Extract the (x, y) coordinate from the center of the cell holding the provided text.  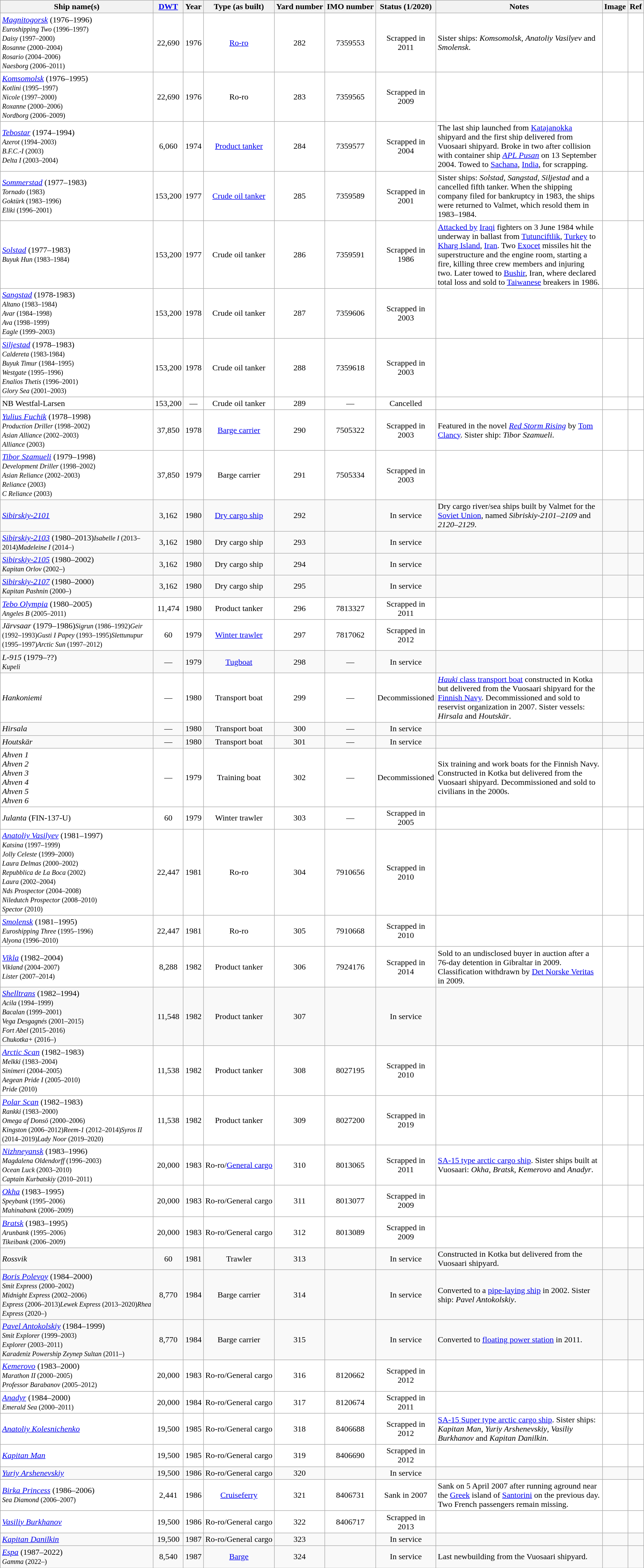
Sank on 5 April 2007 after running aground near the Greek island of Santorini on the previous day. Two French passengers remain missing. (519, 1495)
309 (300, 1120)
Rossvik (77, 1259)
Ref (636, 7)
NB Westfal-Larsen (77, 403)
302 (300, 777)
Vikla (1982–2004)Vikland (2004–2007)Lister (2007–2014) (77, 967)
Espa (1987–2022)Gamma (2022–) (77, 1557)
7359618 (351, 367)
322 (300, 1521)
Cruiseferry (239, 1495)
299 (300, 698)
8013089 (351, 1232)
321 (300, 1495)
Bratsk (1983–1995) Arunbank (1995–2006) Tikeibank (2006–2009) (77, 1232)
Kapitan Man (77, 1456)
Featured in the novel Red Storm Rising by Tom Clancy. Sister ship: Tibor Szamueli. (519, 430)
Boris Polevoy (1984–2000)Smit Express (2000–2002)Midnight Express (2002–2006)Express (2006–2013)Lewek Express (2013–2020)Rhea Express (2020–) (77, 1295)
Notes (519, 7)
Houtskär (77, 742)
Sibirskiy-2107 (1980–2000)Kapitan Pashnin (2000–) (77, 587)
Yuriy Arshenevskiy (77, 1473)
Polar Scan (1982–1983)Rankki (1983–2000)Omega af Donsö (2000–2006)Kingston (2006–2012)Reem-1 (2012–2014)Syros II (2014–2019)Lady Noor (2019–2020) (77, 1120)
Julanta (FIN-137-U) (77, 818)
8027195 (351, 1070)
Birka Princess (1986–2006)Sea Diamond (2006–2007) (77, 1495)
Image (615, 7)
7910656 (351, 872)
8013065 (351, 1165)
Scrapped in 2013 (406, 1521)
7505322 (351, 430)
Komsomolsk (1976–1995)Kotlini (1995–1997)Nicole (1997–2000)Roxanne (2000–2006)Nordborg (2006–2009) (77, 97)
294 (300, 564)
312 (300, 1232)
7359589 (351, 196)
319 (300, 1456)
8,540 (168, 1557)
7817062 (351, 635)
Arctic Scan (1982–1983)Melkki (1983–2004)Sinimeri (2004–2005)Aegean Pride I (2005–2010)Pride (2010) (77, 1070)
287 (300, 313)
291 (300, 475)
Scrapped in 1986 (406, 255)
289 (300, 403)
Okha (1983–1995) Speybank (1995–2006) Mahinabank (2006–2009) (77, 1201)
282 (300, 43)
8120662 (351, 1376)
7910668 (351, 931)
305 (300, 931)
313 (300, 1259)
307 (300, 1016)
Cancelled (406, 403)
Magnitogorsk (1976–1996)Euroshipping Two (1996–1997)Daisy (1997–2000)Rosanne (2000–2004)Rosario (2004–2006)Naesborg (2006–2011) (77, 43)
Type (as built) (239, 7)
Shelltrans (1982–1994)Acila (1994–1999)Bacalan (1999–2001)Vega Desgagnés (2001–2015)Fort Abel (2015–2016)Chukotka+ (2016–) (77, 1016)
Tebostar (1974–1994)Azerot (1994–2003)B.F.C.-I (2003)Delta I (2003–2004) (77, 146)
Siljestad (1978–1983)Caldereta (1983-1984)Buyuk Timur (1984–1995)Westgate (1995–1996)Enalios Thetis (1996–2001)Glory Sea (2001–2003) (77, 367)
318 (300, 1429)
288 (300, 367)
6,060 (168, 146)
Anadyr (1984–2000) Emerald Sea (2000–2011) (77, 1402)
DWT (168, 7)
Sibirskiy-2101 (77, 515)
8406688 (351, 1429)
SA-15 Super type arctic cargo ship. Sister ships: Kapitan Man, Yuriy Arshenevskiy, Vasiliy Burkhanov and Kapitan Danilkin. (519, 1429)
296 (300, 608)
315 (300, 1340)
Sommerstad (1977–1983)Tornado (1983)Goktürk (1983–1996)Eliki (1996–2001) (77, 196)
Ship name(s) (77, 7)
301 (300, 742)
Nizhneyansk (1983–1996)Magdalena Oldendorff (1996–2003)Ocean Luck (2003–2010) Captain Kurbatskiy (2010–2011) (77, 1165)
8120674 (351, 1402)
Yulius Fuchik (1978–1998)Production Driller (1998–2002)Asian Alliance (2002–2003)Alliance (2003) (77, 430)
7505334 (351, 475)
Last newbuilding from the Vuosaari shipyard. (519, 1557)
8013077 (351, 1201)
SA-15 type arctic cargo ship. Sister ships built at Vuosaari: Okha, Bratsk, Kemerovo and Anadyr. (519, 1165)
IMO number (351, 7)
Sold to an undisclosed buyer in auction after a 76-day detention in Gibraltar in 2009. Classification withdrawn by Det Norske Veritas in 2009. (519, 967)
283 (300, 97)
7359565 (351, 97)
317 (300, 1402)
Trawler (239, 1259)
8,288 (168, 967)
Sibirskiy-2105 (1980–2002)Kapitan Orlov (2002–) (77, 564)
Scrapped in 2019 (406, 1120)
Järvsaar (1979–1986)Sigrun (1986–1992)Geir (1992–1993)Gusti I Papey (1993–1995)Slettunupur (1995–1997)Arctic Sun (1997–2012) (77, 635)
293 (300, 542)
7813327 (351, 608)
314 (300, 1295)
Dry cargo river/sea ships built by Valmet for the Soviet Union, named Sibriskiy-2101–2109 and 2120–2129. (519, 515)
Kemerovo (1983–2000) Marathon II (2000–2005) Professor Barabanov (2005–2012) (77, 1376)
284 (300, 146)
7359577 (351, 146)
Tugboat (239, 662)
304 (300, 872)
324 (300, 1557)
8406690 (351, 1456)
L-915 (1979–??)Kupeli (77, 662)
2,441 (168, 1495)
Yard number (300, 7)
Sibirskiy-2103 (1980–2013)Isabelle I (2013–2014)Madeleine I (2014–) (77, 542)
297 (300, 635)
11,474 (168, 608)
310 (300, 1165)
Sank in 2007 (406, 1495)
Scrapped in 2004 (406, 146)
Year (194, 7)
Training boat (239, 777)
Sister ships: Komsomolsk, Anatoliy Vasilyev and Smolensk. (519, 43)
Tebo Olympia (1980–2005)Angeles B (2005–2011) (77, 608)
Converted to a pipe-laying ship in 2002. Sister ship: Pavel Antokolskiy. (519, 1295)
295 (300, 587)
Status (1/2020) (406, 7)
Scrapped in 2001 (406, 196)
Scrapped in 2005 (406, 818)
8406717 (351, 1521)
Tibor Szamueli (1979–1998)Development Driller (1998–2002)Asian Reliance (2002–2003)Reliance (2003)C Reliance (2003) (77, 475)
300 (300, 729)
290 (300, 430)
323 (300, 1539)
Hankoniemi (77, 698)
Anatoliy Kolesnichenko (77, 1429)
Sangstad (1978-1983)Altano (1983–1984)Avar (1984–1998)Ava (1998–1999)Eagle (1999–2003) (77, 313)
311 (300, 1201)
7359553 (351, 43)
7924176 (351, 967)
316 (300, 1376)
292 (300, 515)
303 (300, 818)
Barge (239, 1557)
285 (300, 196)
308 (300, 1070)
Pavel Antokolskiy (1984–1999)Smit Explorer (1999–2003)Explorer (2003–2011)Karadeniz Powership Zeynep Sultan (2011–) (77, 1340)
1974 (194, 146)
Vasiliy Burkhanov (77, 1521)
Scrapped in 2014 (406, 967)
298 (300, 662)
Kapitan Danilkin (77, 1539)
Ahven 1Ahven 2Ahven 3Ahven 4Ahven 5Ahven 6 (77, 777)
Smolensk (1981–1995)Euroshipping Three (1995–1996)Alyona (1996–2010) (77, 931)
8406731 (351, 1495)
286 (300, 255)
320 (300, 1473)
11,548 (168, 1016)
Solstad (1977–1983) Buyuk Hun (1983–1984) (77, 255)
7359606 (351, 313)
Constructed in Kotka but delivered from the Vuosaari shipyard. (519, 1259)
Converted to floating power station in 2011. (519, 1340)
8027200 (351, 1120)
306 (300, 967)
7359591 (351, 255)
Hirsala (77, 729)
